Scan for the cell matching the given text and deliver its (x, y) coordinate at center. 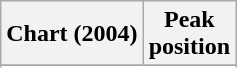
Chart (2004) (72, 34)
Peakposition (189, 34)
